Return the [X, Y] coordinate for the center point of the cell that contains the specified text.  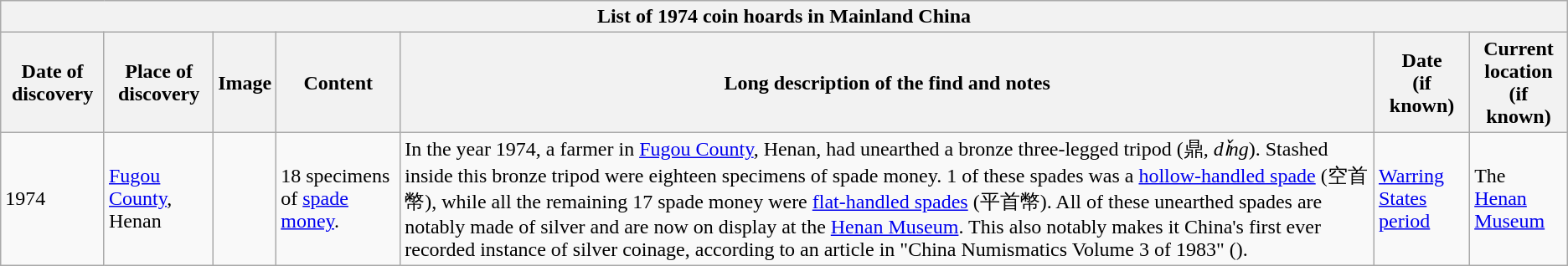
Fugou County, Henan [158, 199]
List of 1974 coin hoards in Mainland China [784, 17]
Current location(if known) [1519, 82]
Place of discovery [158, 82]
Image [245, 82]
Warring States period [1421, 199]
Content [338, 82]
1974 [53, 199]
The Henan Museum [1519, 199]
Date of discovery [53, 82]
Date(if known) [1421, 82]
Long description of the find and notes [888, 82]
18 specimens of spade money. [338, 199]
